Return the [x, y] coordinate for the center point of the cell that contains the specified text.  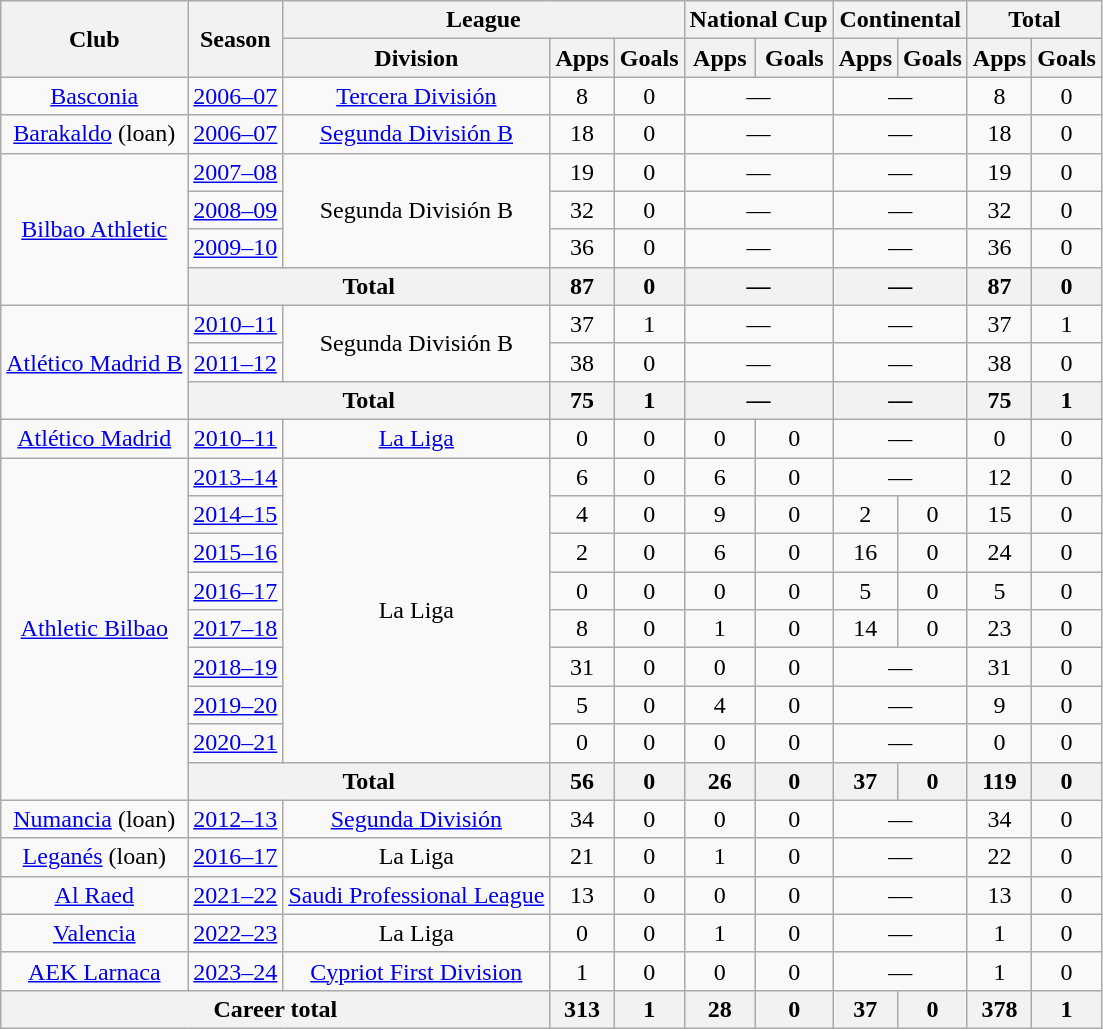
15 [999, 515]
2009–10 [236, 248]
24 [999, 553]
2012–13 [236, 819]
Tercera División [416, 96]
Continental [900, 20]
2018–19 [236, 667]
Leganés (loan) [94, 857]
2020–21 [236, 743]
Saudi Professional League [416, 895]
2021–22 [236, 895]
Season [236, 39]
2022–23 [236, 933]
Barakaldo (loan) [94, 134]
2013–14 [236, 477]
26 [720, 781]
Atlético Madrid B [94, 362]
Division [416, 58]
2014–15 [236, 515]
AEK Larnaca [94, 971]
Al Raed [94, 895]
League [484, 20]
16 [865, 553]
12 [999, 477]
2017–18 [236, 629]
378 [999, 1009]
28 [720, 1009]
Numancia (loan) [94, 819]
National Cup [758, 20]
Athletic Bilbao [94, 630]
2019–20 [236, 705]
21 [582, 857]
Cypriot First Division [416, 971]
Bilbao Athletic [94, 229]
56 [582, 781]
Career total [276, 1009]
2008–09 [236, 210]
2015–16 [236, 553]
313 [582, 1009]
Segunda División [416, 819]
23 [999, 629]
Basconia [94, 96]
2011–12 [236, 362]
22 [999, 857]
Atlético Madrid [94, 438]
2007–08 [236, 172]
119 [999, 781]
14 [865, 629]
2023–24 [236, 971]
Club [94, 39]
Valencia [94, 933]
